Extract the [X, Y] coordinate from the center of the cell holding the provided text.  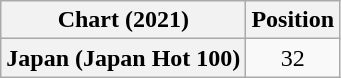
Japan (Japan Hot 100) [124, 58]
Chart (2021) [124, 20]
32 [293, 58]
Position [293, 20]
